Output the [x, y] coordinate of the center of the cell containing the given text.  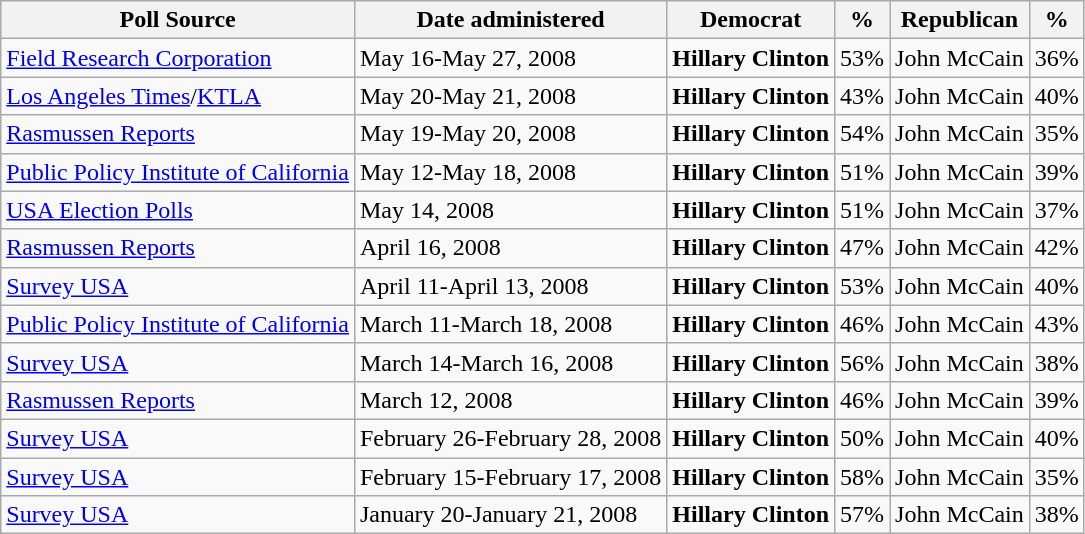
May 16-May 27, 2008 [510, 58]
April 16, 2008 [510, 248]
47% [862, 248]
42% [1056, 248]
February 15-February 17, 2008 [510, 477]
37% [1056, 210]
Poll Source [178, 20]
February 26-February 28, 2008 [510, 438]
36% [1056, 58]
USA Election Polls [178, 210]
April 11-April 13, 2008 [510, 286]
March 12, 2008 [510, 400]
57% [862, 515]
50% [862, 438]
Los Angeles Times/KTLA [178, 96]
May 14, 2008 [510, 210]
January 20-January 21, 2008 [510, 515]
Democrat [751, 20]
May 19-May 20, 2008 [510, 134]
May 20-May 21, 2008 [510, 96]
Republican [960, 20]
Field Research Corporation [178, 58]
March 14-March 16, 2008 [510, 362]
56% [862, 362]
May 12-May 18, 2008 [510, 172]
54% [862, 134]
58% [862, 477]
Date administered [510, 20]
March 11-March 18, 2008 [510, 324]
